Pinpoint the cell where the given text exists, returning its [X, Y] midpoint coordinate. 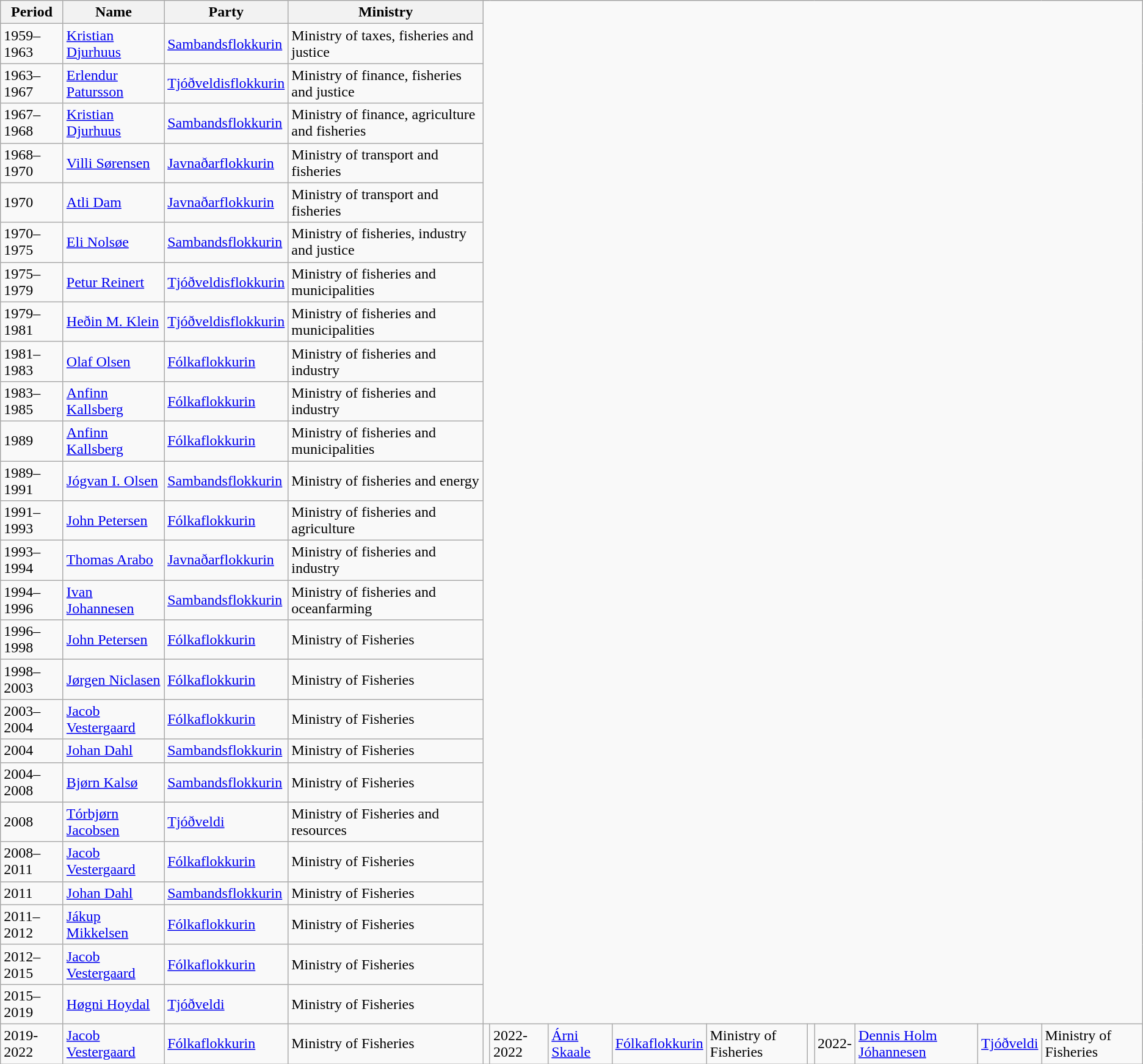
Jákup Mikkelsen [114, 925]
Atli Dam [114, 203]
1970–1975 [32, 242]
2008–2011 [32, 861]
Villi Sørensen [114, 162]
Ivan Johannesen [114, 600]
Høgni Hoydal [114, 1004]
Ministry of fisheries and energy [386, 480]
1998–2003 [32, 679]
Ministry of fisheries, industry and justice [386, 242]
1970 [32, 203]
2022-2022 [519, 1043]
Ministry of fisheries and oceanfarming [386, 600]
Eli Nolsøe [114, 242]
2008 [32, 822]
2004–2008 [32, 782]
1989 [32, 441]
1979–1981 [32, 321]
Petur Reinert [114, 282]
2022- [835, 1043]
Ministry of fisheries and agriculture [386, 520]
1963–1967 [32, 83]
1994–1996 [32, 600]
2011–2012 [32, 925]
Party [226, 12]
Heðin M. Klein [114, 321]
Erlendur Patursson [114, 83]
2004 [32, 751]
2015–2019 [32, 1004]
Bjørn Kalsø [114, 782]
Jógvan I. Olsen [114, 480]
1981–1983 [32, 362]
Ministry [386, 12]
1959–1963 [32, 44]
2019-2022 [32, 1043]
Árni Skaale [580, 1043]
Ministry of taxes, fisheries and justice [386, 44]
Name [114, 12]
1989–1991 [32, 480]
Olaf Olsen [114, 362]
1991–1993 [32, 520]
2003–2004 [32, 720]
Ministry of Fisheries and resources [386, 822]
1993–1994 [32, 561]
Ministry of finance, fisheries and justice [386, 83]
1968–1970 [32, 162]
1996–1998 [32, 640]
Jørgen Niclasen [114, 679]
1967–1968 [32, 123]
Thomas Arabo [114, 561]
Tórbjørn Jacobsen [114, 822]
1975–1979 [32, 282]
2012–2015 [32, 964]
Period [32, 12]
2011 [32, 893]
Ministry of finance, agriculture and fisheries [386, 123]
1983–1985 [32, 401]
Dennis Holm Jóhannesen [917, 1043]
